Extract the (X, Y) coordinate from the center of the cell holding the provided text.  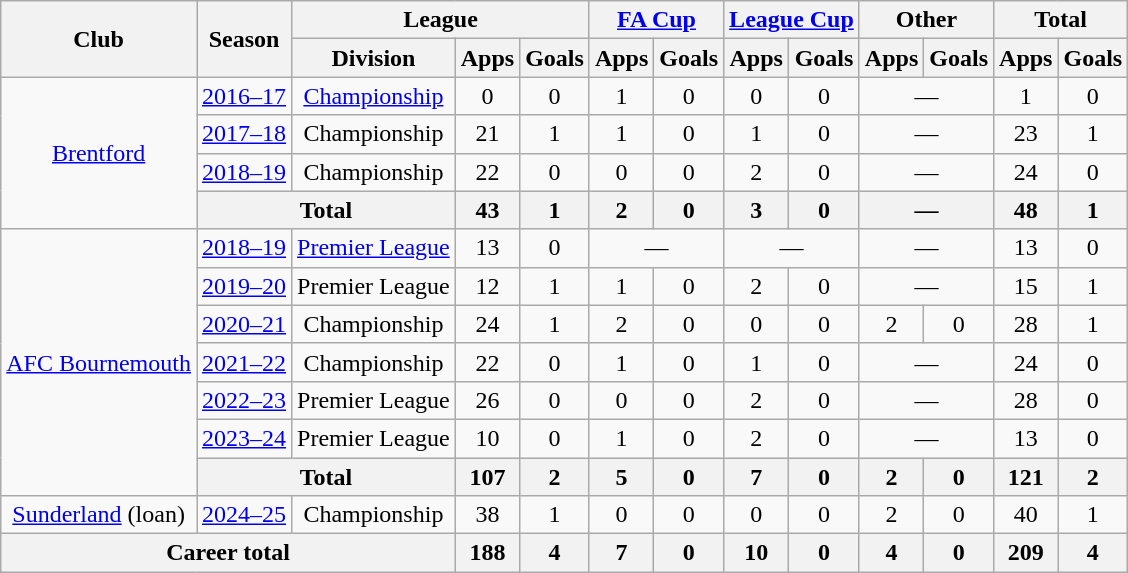
12 (487, 286)
Club (99, 39)
Division (374, 58)
2020–21 (244, 324)
23 (1026, 134)
15 (1026, 286)
2017–18 (244, 134)
2016–17 (244, 96)
Brentford (99, 153)
FA Cup (656, 20)
2019–20 (244, 286)
209 (1026, 553)
League Cup (792, 20)
Career total (228, 553)
3 (756, 210)
League (441, 20)
2021–22 (244, 362)
Season (244, 39)
Sunderland (loan) (99, 515)
48 (1026, 210)
Other (926, 20)
26 (487, 400)
2024–25 (244, 515)
5 (621, 477)
2023–24 (244, 438)
40 (1026, 515)
188 (487, 553)
121 (1026, 477)
2022–23 (244, 400)
43 (487, 210)
38 (487, 515)
AFC Bournemouth (99, 362)
107 (487, 477)
21 (487, 134)
